Provide the [X, Y] coordinate of the cell's center where the given text is located.  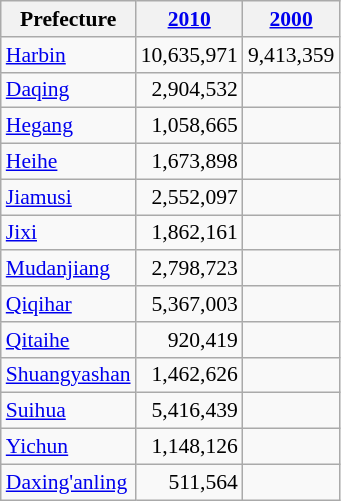
Mudanjiang [68, 269]
1,462,626 [190, 375]
Jixi [68, 233]
5,367,003 [190, 304]
Hegang [68, 126]
920,419 [190, 340]
Prefecture [68, 19]
1,673,898 [190, 162]
2000 [291, 19]
Qitaihe [68, 340]
2,904,532 [190, 90]
Yichun [68, 447]
2010 [190, 19]
2,552,097 [190, 197]
Shuangyashan [68, 375]
Daxing'anling [68, 482]
Suihua [68, 411]
Harbin [68, 55]
Jiamusi [68, 197]
Heihe [68, 162]
1,058,665 [190, 126]
Qiqihar [68, 304]
5,416,439 [190, 411]
9,413,359 [291, 55]
10,635,971 [190, 55]
1,148,126 [190, 447]
2,798,723 [190, 269]
1,862,161 [190, 233]
Daqing [68, 90]
511,564 [190, 482]
